For the text-containing cell, return its midpoint in (X, Y) coordinate format. 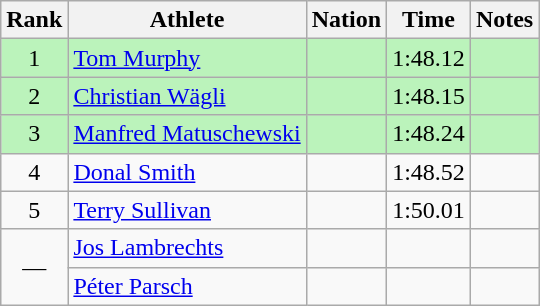
Time (429, 20)
4 (34, 172)
— (34, 267)
Donal Smith (187, 172)
Nation (346, 20)
Athlete (187, 20)
1:48.12 (429, 58)
Péter Parsch (187, 286)
3 (34, 134)
1:50.01 (429, 210)
2 (34, 96)
Manfred Matuschewski (187, 134)
1:48.24 (429, 134)
1:48.15 (429, 96)
Rank (34, 20)
1:48.52 (429, 172)
1 (34, 58)
Jos Lambrechts (187, 248)
Terry Sullivan (187, 210)
Tom Murphy (187, 58)
5 (34, 210)
Christian Wägli (187, 96)
Notes (504, 20)
